From the cell containing the given text, extract its center point as (x, y) coordinate. 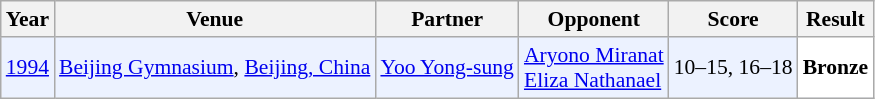
Aryono Miranat Eliza Nathanael (594, 68)
Beijing Gymnasium, Beijing, China (214, 68)
Partner (447, 19)
Venue (214, 19)
1994 (28, 68)
Result (836, 19)
Yoo Yong-sung (447, 68)
10–15, 16–18 (734, 68)
Score (734, 19)
Opponent (594, 19)
Year (28, 19)
Bronze (836, 68)
